Find where the given text appears and provide that cell's center as [X, Y] coordinate. 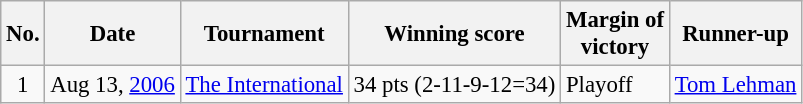
Margin ofvictory [616, 34]
1 [23, 85]
Tom Lehman [735, 85]
Tournament [264, 34]
The International [264, 85]
Winning score [454, 34]
No. [23, 34]
Aug 13, 2006 [112, 85]
34 pts (2-11-9-12=34) [454, 85]
Runner-up [735, 34]
Date [112, 34]
Playoff [616, 85]
